Find where the given text appears and provide that cell's center as [X, Y] coordinate. 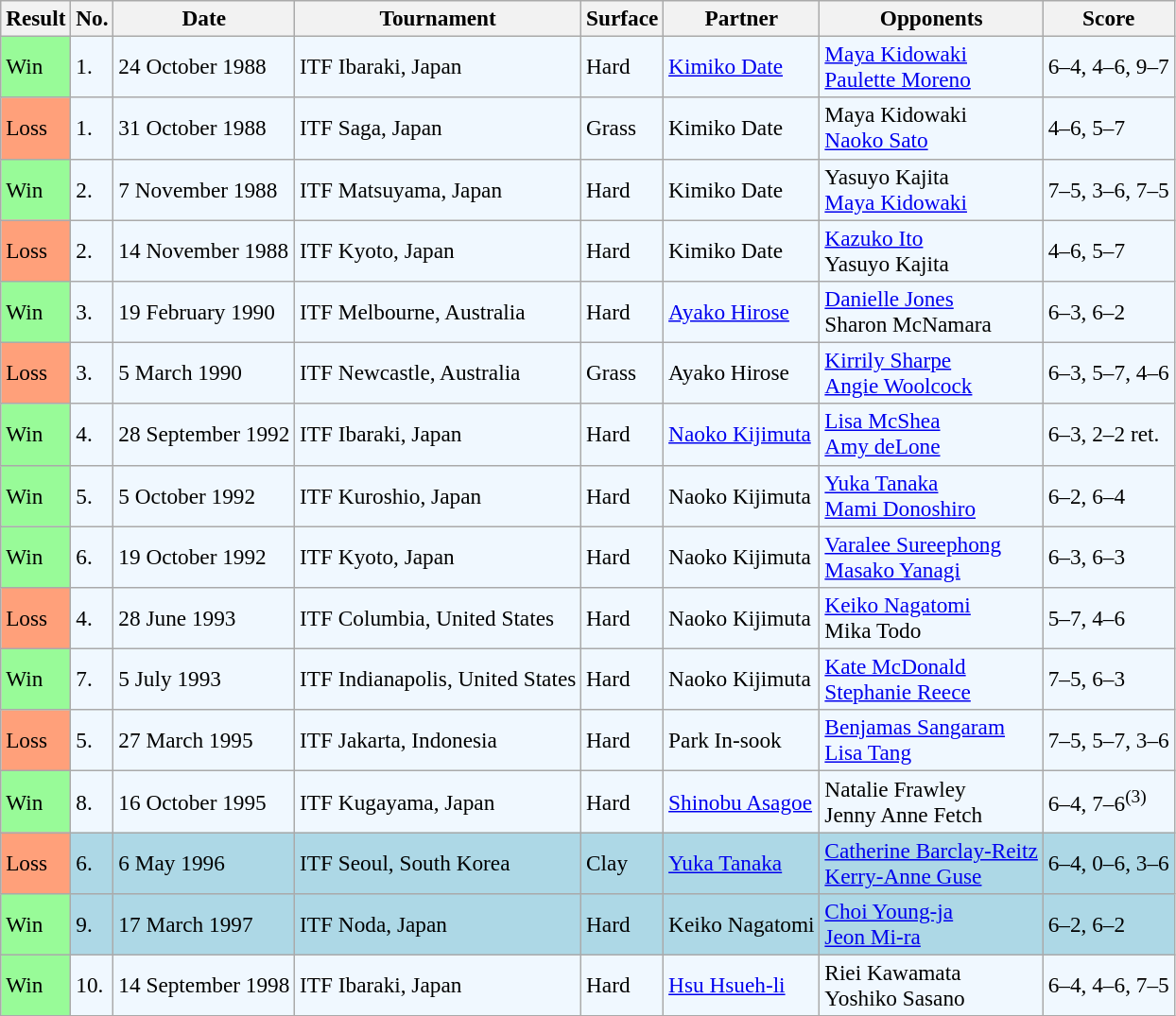
Clay [622, 862]
6–3, 6–3 [1108, 556]
Yasuyo Kajita Maya Kidowaki [931, 189]
Shinobu Asagoe [741, 801]
6–4, 4–6, 9–7 [1108, 66]
ITF Melbourne, Australia [439, 312]
ITF Seoul, South Korea [439, 862]
6–3, 5–7, 4–6 [1108, 372]
ITF Kugayama, Japan [439, 801]
Date [204, 18]
Riei Kawamata Yoshiko Sasano [931, 985]
Score [1108, 18]
Keiko Nagatomi [741, 924]
10. [93, 985]
Result [36, 18]
Partner [741, 18]
28 September 1992 [204, 435]
6–3, 6–2 [1108, 312]
7–5, 3–6, 7–5 [1108, 189]
Varalee Sureephong Masako Yanagi [931, 556]
7–5, 5–7, 3–6 [1108, 741]
19 February 1990 [204, 312]
6–2, 6–2 [1108, 924]
9. [93, 924]
Danielle Jones Sharon McNamara [931, 312]
Surface [622, 18]
Yuka Tanaka Mami Donoshiro [931, 495]
19 October 1992 [204, 556]
24 October 1988 [204, 66]
6–4, 7–6(3) [1108, 801]
Tournament [439, 18]
Benjamas Sangaram Lisa Tang [931, 741]
Natalie Frawley Jenny Anne Fetch [931, 801]
ITF Noda, Japan [439, 924]
Park In-sook [741, 741]
Kate McDonald Stephanie Reece [931, 679]
Lisa McShea Amy deLone [931, 435]
16 October 1995 [204, 801]
Choi Young-ja Jeon Mi-ra [931, 924]
6–4, 0–6, 3–6 [1108, 862]
6–3, 2–2 ret. [1108, 435]
7–5, 6–3 [1108, 679]
Hsu Hsueh-li [741, 985]
14 November 1988 [204, 250]
8. [93, 801]
Yuka Tanaka [741, 862]
14 September 1998 [204, 985]
ITF Indianapolis, United States [439, 679]
6–4, 4–6, 7–5 [1108, 985]
ITF Saga, Japan [439, 129]
Maya Kidowaki Paulette Moreno [931, 66]
6 May 1996 [204, 862]
17 March 1997 [204, 924]
5 July 1993 [204, 679]
Kirrily Sharpe Angie Woolcock [931, 372]
ITF Newcastle, Australia [439, 372]
ITF Columbia, United States [439, 618]
Kazuko Ito Yasuyo Kajita [931, 250]
28 June 1993 [204, 618]
6–2, 6–4 [1108, 495]
31 October 1988 [204, 129]
Catherine Barclay-Reitz Kerry-Anne Guse [931, 862]
ITF Kuroshio, Japan [439, 495]
ITF Jakarta, Indonesia [439, 741]
5 October 1992 [204, 495]
5 March 1990 [204, 372]
5–7, 4–6 [1108, 618]
No. [93, 18]
27 March 1995 [204, 741]
7. [93, 679]
Keiko Nagatomi Mika Todo [931, 618]
7 November 1988 [204, 189]
ITF Matsuyama, Japan [439, 189]
Opponents [931, 18]
Maya Kidowaki Naoko Sato [931, 129]
